Search for the cell housing the specified text and yield its (x, y) center coordinate. 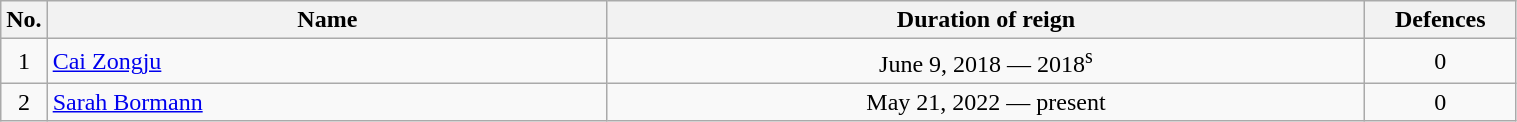
1 (24, 62)
May 21, 2022 — present (986, 102)
June 9, 2018 — 2018s (986, 62)
Duration of reign (986, 20)
Defences (1441, 20)
Name (327, 20)
Cai Zongju (327, 62)
Sarah Bormann (327, 102)
No. (24, 20)
2 (24, 102)
